Output the [x, y] coordinate of the center of the cell containing the given text.  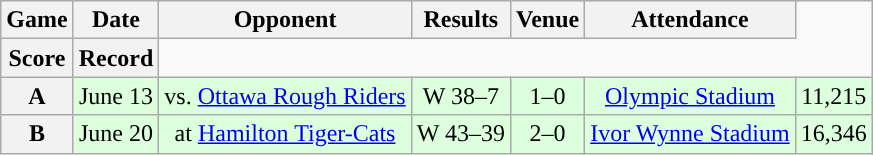
11,215 [834, 96]
Record [116, 58]
A [37, 96]
1–0 [548, 96]
Opponent [285, 20]
Ivor Wynne Stadium [690, 134]
Results [460, 20]
Date [116, 20]
W 43–39 [460, 134]
Olympic Stadium [690, 96]
Venue [548, 20]
Score [37, 58]
Game [37, 20]
at Hamilton Tiger-Cats [285, 134]
vs. Ottawa Rough Riders [285, 96]
16,346 [834, 134]
2–0 [548, 134]
B [37, 134]
June 13 [116, 96]
June 20 [116, 134]
W 38–7 [460, 96]
Attendance [690, 20]
